Scan for the cell matching the given text and deliver its [x, y] coordinate at center. 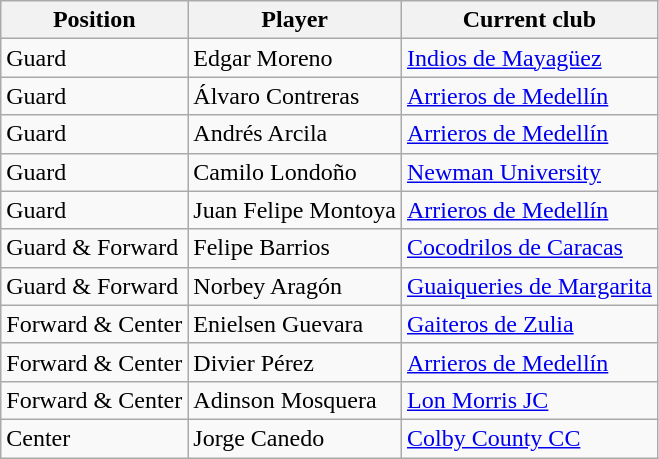
Felipe Barrios [295, 248]
Guaiqueries de Margarita [529, 286]
Edgar Moreno [295, 58]
Camilo Londoño [295, 172]
Indios de Mayagüez [529, 58]
Cocodrilos de Caracas [529, 248]
Position [94, 20]
Álvaro Contreras [295, 96]
Enielsen Guevara [295, 324]
Center [94, 438]
Juan Felipe Montoya [295, 210]
Lon Morris JC [529, 400]
Norbey Aragón [295, 286]
Player [295, 20]
Jorge Canedo [295, 438]
Divier Pérez [295, 362]
Current club [529, 20]
Andrés Arcila [295, 134]
Gaiteros de Zulia [529, 324]
Colby County CC [529, 438]
Adinson Mosquera [295, 400]
Newman University [529, 172]
